Provide the (X, Y) coordinate of the cell's center where the given text is located.  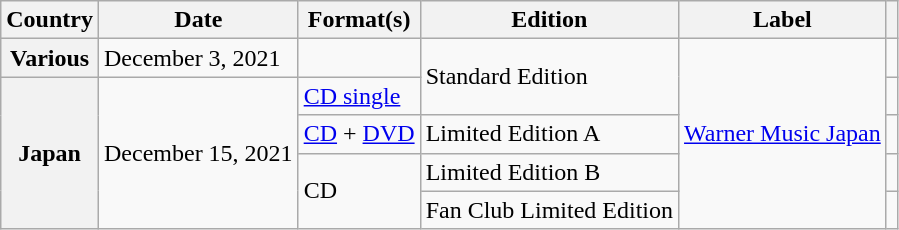
December 3, 2021 (198, 58)
Warner Music Japan (783, 134)
Various (50, 58)
December 15, 2021 (198, 153)
Date (198, 20)
Format(s) (359, 20)
CD single (359, 96)
Fan Club Limited Edition (549, 210)
Japan (50, 153)
Country (50, 20)
CD + DVD (359, 134)
Standard Edition (549, 77)
Label (783, 20)
Edition (549, 20)
Limited Edition A (549, 134)
Limited Edition B (549, 172)
CD (359, 191)
